Identify which cell holds the provided text, then report its (X, Y) central coordinate. 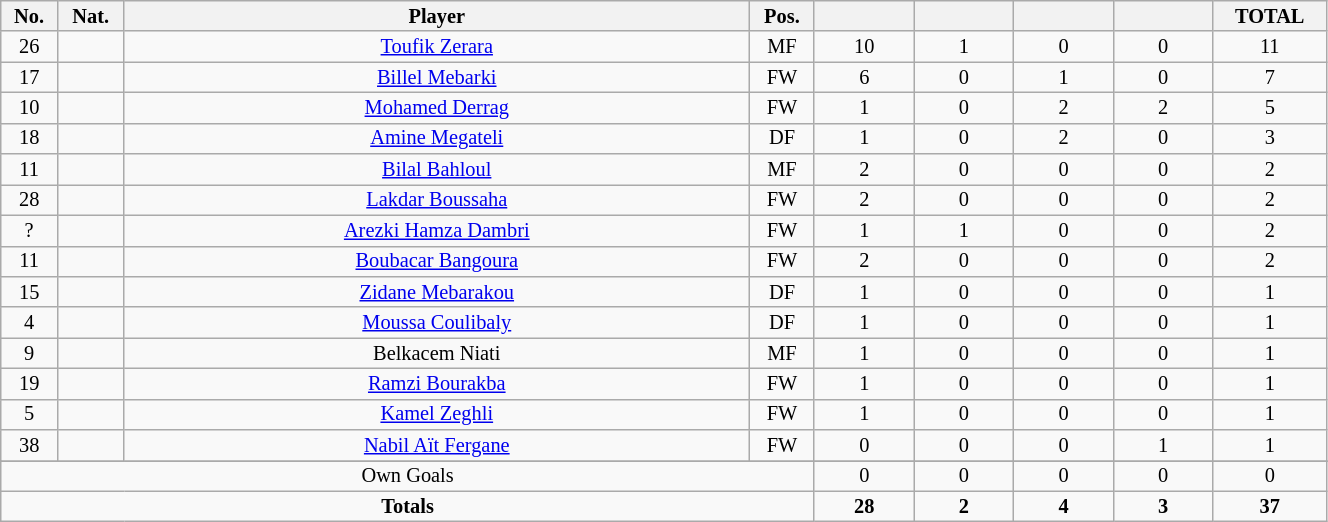
Nabil Aït Fergane (437, 446)
15 (30, 292)
Lakdar Boussaha (437, 200)
Toufik Zerara (437, 46)
Kamel Zeghli (437, 414)
Totals (408, 506)
Bilal Bahloul (437, 170)
19 (30, 384)
No. (30, 16)
Amine Megateli (437, 138)
Belkacem Niati (437, 354)
Boubacar Bangoura (437, 262)
Moussa Coulibaly (437, 322)
Ramzi Bourakba (437, 384)
Own Goals (408, 476)
38 (30, 446)
Zidane Mebarakou (437, 292)
Mohamed Derrag (437, 108)
Nat. (91, 16)
9 (30, 354)
Arezki Hamza Dambri (437, 230)
Pos. (782, 16)
17 (30, 78)
TOTAL (1270, 16)
Player (437, 16)
7 (1270, 78)
6 (864, 78)
37 (1270, 506)
Billel Mebarki (437, 78)
26 (30, 46)
18 (30, 138)
? (30, 230)
